Return the [x, y] coordinate for the center point of the cell that contains the specified text.  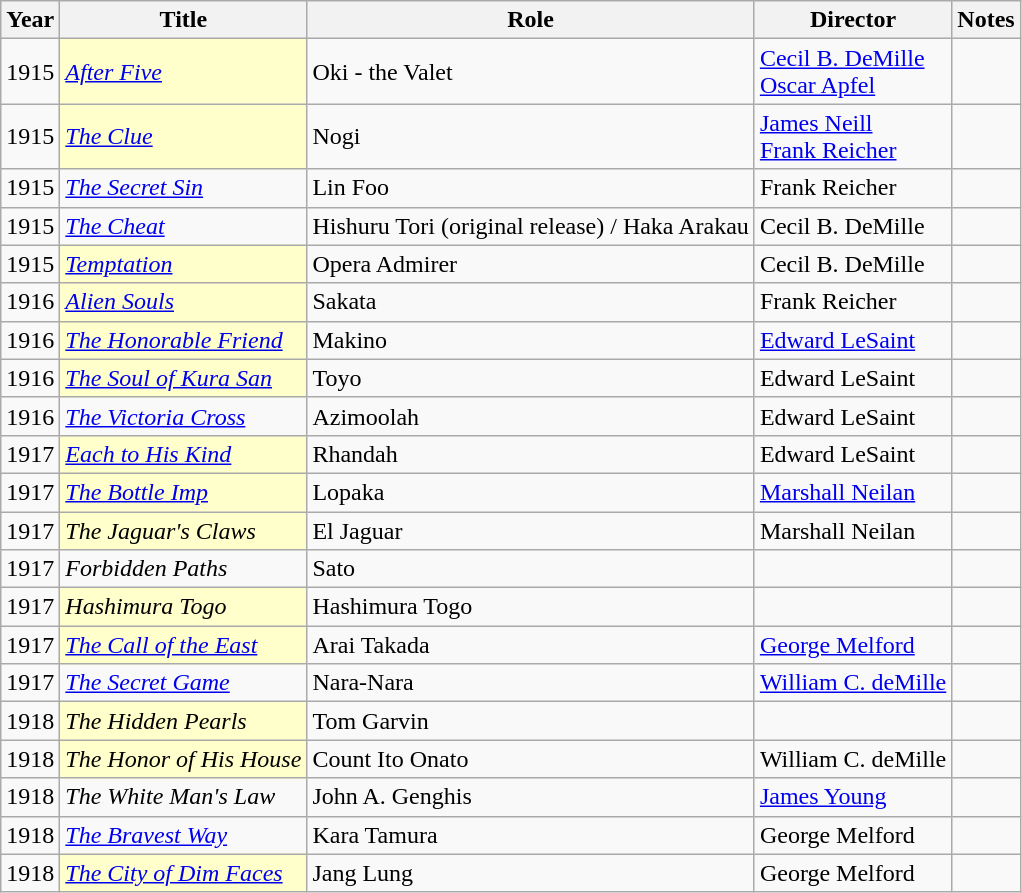
Year [30, 20]
Rhandah [530, 454]
Jang Lung [530, 873]
El Jaguar [530, 531]
Sakata [530, 302]
The Call of the East [184, 645]
The White Man's Law [184, 797]
Director [852, 20]
Each to His Kind [184, 454]
Toyo [530, 378]
Role [530, 20]
After Five [184, 72]
Tom Garvin [530, 721]
Kara Tamura [530, 835]
Azimoolah [530, 416]
The Honorable Friend [184, 340]
Oki - the Valet [530, 72]
The Secret Sin [184, 188]
The Hidden Pearls [184, 721]
Alien Souls [184, 302]
Opera Admirer [530, 264]
The Cheat [184, 226]
Sato [530, 569]
The City of Dim Faces [184, 873]
Temptation [184, 264]
The Bottle Imp [184, 492]
Lin Foo [530, 188]
Notes [986, 20]
The Clue [184, 136]
Lopaka [530, 492]
Nogi [530, 136]
James Neill Frank Reicher [852, 136]
Count Ito Onato [530, 759]
The Secret Game [184, 683]
Hishuru Tori (original release) / Haka Arakau [530, 226]
Arai Takada [530, 645]
James Young [852, 797]
The Soul of Kura San [184, 378]
The Victoria Cross [184, 416]
John A. Genghis [530, 797]
The Bravest Way [184, 835]
Forbidden Paths [184, 569]
The Jaguar's Claws [184, 531]
Cecil B. DeMille Oscar Apfel [852, 72]
The Honor of His House [184, 759]
Nara-Nara [530, 683]
Title [184, 20]
Makino [530, 340]
